Detect which cell encompasses the target text, then output its (x, y) center coordinate. 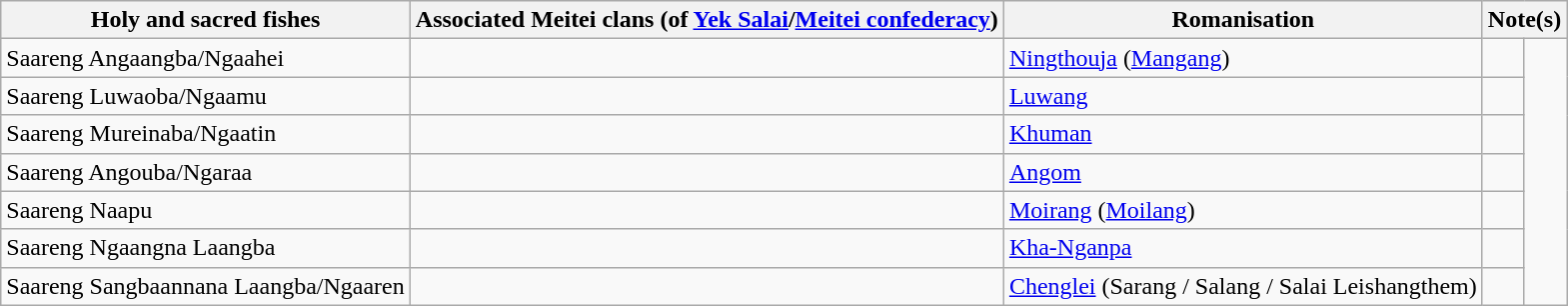
Chenglei (Sarang / Salang / Salai Leishangthem) (1243, 286)
Saareng Angouba/Ngaraa (206, 172)
Saareng Ngaangna Laangba (206, 248)
Holy and sacred fishes (206, 20)
Kha-Nganpa (1243, 248)
Romanisation (1243, 20)
Note(s) (1524, 20)
Associated Meitei clans (of Yek Salai/Meitei confederacy) (707, 20)
Saareng Mureinaba/Ngaatin (206, 134)
Khuman (1243, 134)
Moirang (Moilang) (1243, 210)
Saareng Naapu (206, 210)
Angom (1243, 172)
Saareng Sangbaannana Laangba/Ngaaren (206, 286)
Ningthouja (Mangang) (1243, 58)
Luwang (1243, 96)
Saareng Luwaoba/Ngaamu (206, 96)
Saareng Angaangba/Ngaahei (206, 58)
